Provide the (X, Y) coordinate of the cell's center where the given text is located.  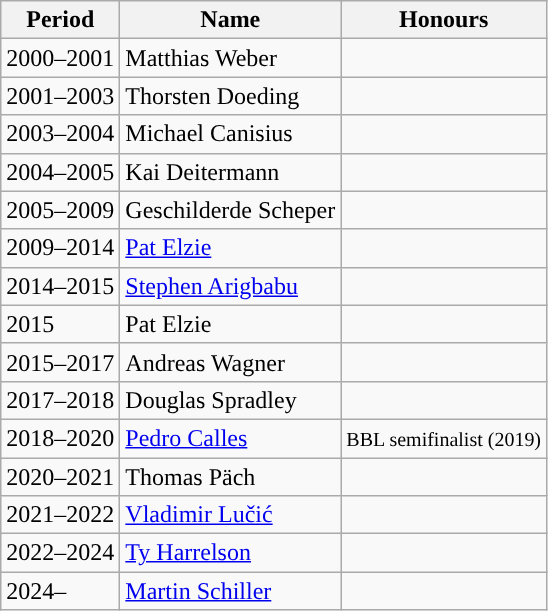
2015 (60, 324)
2020–2021 (60, 477)
Pedro Calles (230, 438)
2015–2017 (60, 362)
Honours (444, 20)
BBL semifinalist (2019) (444, 438)
2017–2018 (60, 400)
2000–2001 (60, 58)
Douglas Spradley (230, 400)
2024– (60, 591)
Name (230, 20)
2004–2005 (60, 172)
Period (60, 20)
Kai Deitermann (230, 172)
Vladimir Lučić (230, 515)
Ty Harrelson (230, 553)
2005–2009 (60, 210)
Thomas Päch (230, 477)
Michael Canisius (230, 134)
Thorsten Doeding (230, 96)
2003–2004 (60, 134)
2022–2024 (60, 553)
2009–2014 (60, 248)
2014–2015 (60, 286)
2001–2003 (60, 96)
Andreas Wagner (230, 362)
Martin Schiller (230, 591)
2021–2022 (60, 515)
Geschilderde Scheper (230, 210)
Stephen Arigbabu (230, 286)
Matthias Weber (230, 58)
2018–2020 (60, 438)
